Determine the [X, Y] coordinate at the center of the cell enclosing the given text.  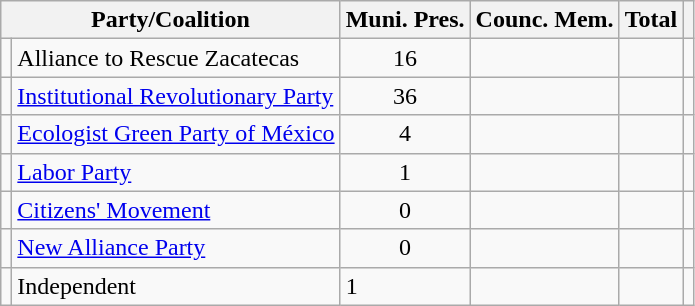
Muni. Pres. [405, 20]
Total [651, 20]
16 [405, 58]
Citizens' Movement [176, 210]
New Alliance Party [176, 248]
Institutional Revolutionary Party [176, 96]
Counc. Mem. [544, 20]
Alliance to Rescue Zacatecas [176, 58]
Independent [176, 286]
4 [405, 134]
Party/Coalition [170, 20]
Labor Party [176, 172]
36 [405, 96]
Ecologist Green Party of México [176, 134]
